Pinpoint the cell where the given text exists, returning its [x, y] midpoint coordinate. 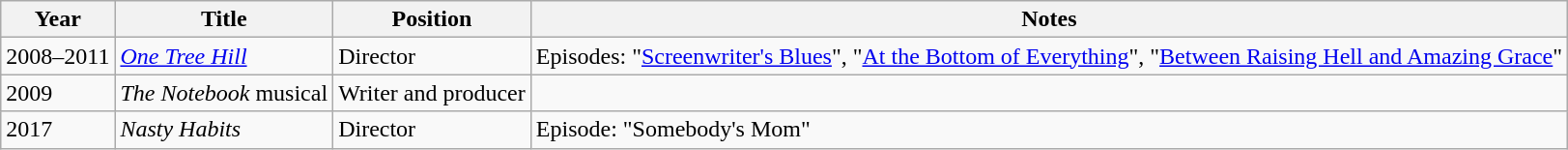
2008–2011 [58, 56]
2017 [58, 130]
2009 [58, 93]
Position [433, 19]
One Tree Hill [224, 56]
Nasty Habits [224, 130]
Episode: "Somebody's Mom" [1049, 130]
Year [58, 19]
Episodes: "Screenwriter's Blues", "At the Bottom of Everything", "Between Raising Hell and Amazing Grace" [1049, 56]
Title [224, 19]
Notes [1049, 19]
The Notebook musical [224, 93]
Writer and producer [433, 93]
